Extract the (X, Y) coordinate from the center of the cell holding the provided text.  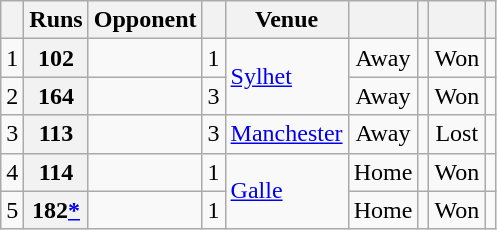
5 (12, 210)
Sylhet (286, 77)
2 (12, 96)
164 (56, 96)
4 (12, 172)
Galle (286, 191)
Lost (457, 134)
182* (56, 210)
Runs (56, 20)
Manchester (286, 134)
Opponent (145, 20)
102 (56, 58)
114 (56, 172)
113 (56, 134)
Venue (286, 20)
